Locate the cell with the specified text and output its [X, Y] center coordinate. 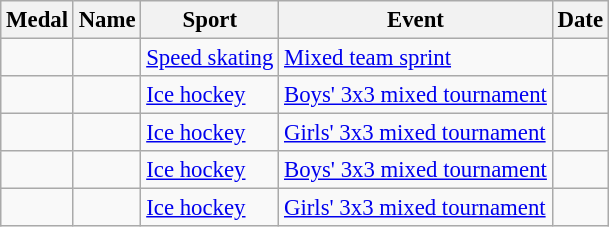
Sport [210, 20]
Mixed team sprint [416, 58]
Date [580, 20]
Name [107, 20]
Speed skating [210, 58]
Event [416, 20]
Medal [38, 20]
